Detect which cell encompasses the target text, then output its (X, Y) center coordinate. 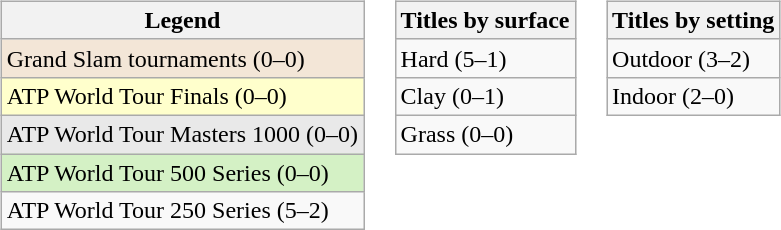
ATP World Tour Finals (0–0) (182, 96)
ATP World Tour 500 Series (0–0) (182, 173)
Titles by setting (694, 20)
Grass (0–0) (485, 134)
Hard (5–1) (485, 58)
ATP World Tour 250 Series (5–2) (182, 211)
Titles by surface (485, 20)
ATP World Tour Masters 1000 (0–0) (182, 134)
Legend (182, 20)
Indoor (2–0) (694, 96)
Grand Slam tournaments (0–0) (182, 58)
Outdoor (3–2) (694, 58)
Clay (0–1) (485, 96)
